For the text-containing cell, return its midpoint in [X, Y] coordinate format. 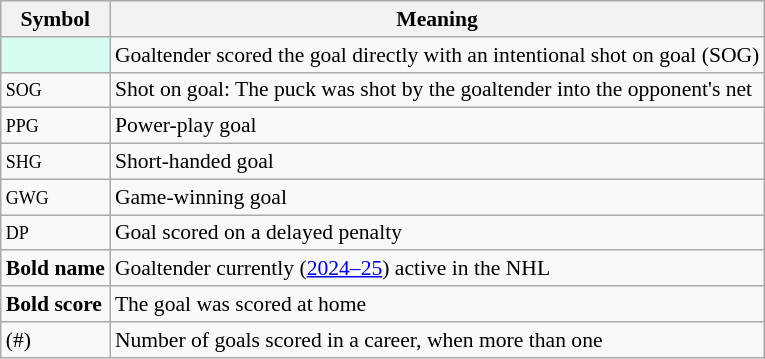
Goal scored on a delayed penalty [438, 233]
The goal was scored at home [438, 304]
Bold name [56, 269]
SHG [56, 162]
Goaltender currently (2024–25) active in the NHL [438, 269]
SOG [56, 90]
Symbol [56, 19]
DP [56, 233]
Short-handed goal [438, 162]
PPG [56, 126]
(#) [56, 340]
Shot on goal: The puck was shot by the goaltender into the opponent's net [438, 90]
GWG [56, 197]
Game-winning goal [438, 197]
Number of goals scored in a career, when more than one [438, 340]
Bold score [56, 304]
Meaning [438, 19]
Goaltender scored the goal directly with an intentional shot on goal (SOG) [438, 55]
Power-play goal [438, 126]
